Pinpoint the cell where the given text exists, returning its (x, y) midpoint coordinate. 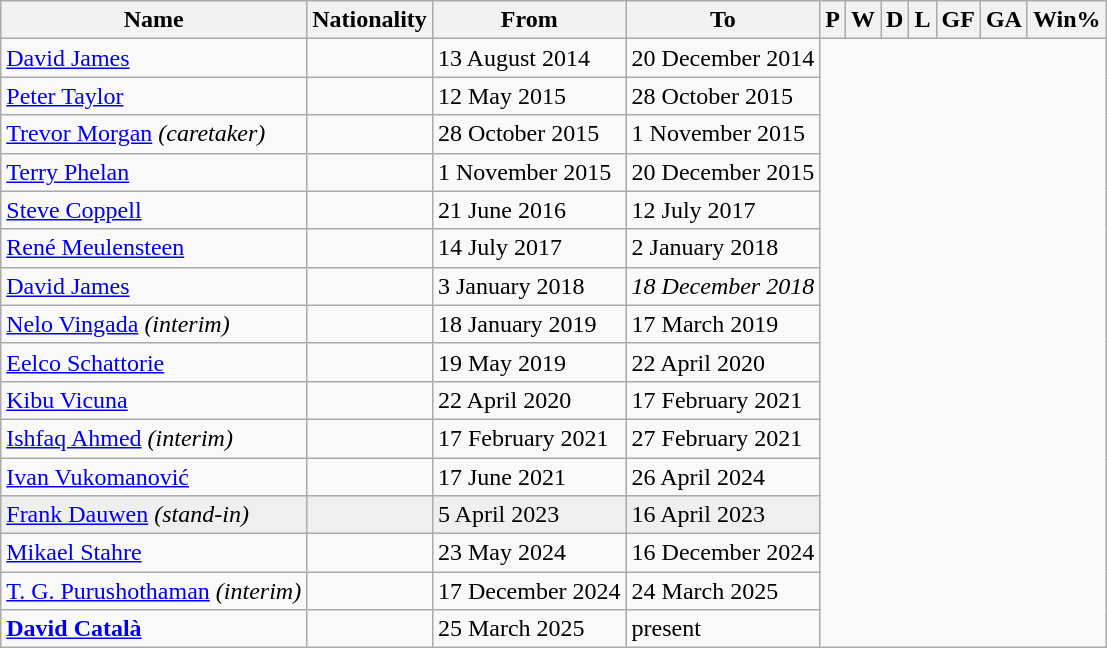
Nationality (370, 20)
Terry Phelan (154, 172)
L (922, 20)
16 April 2023 (723, 515)
17 December 2024 (529, 591)
P (833, 20)
present (723, 629)
16 December 2024 (723, 553)
13 August 2014 (529, 58)
Trevor Morgan (caretaker) (154, 134)
Eelco Schattorie (154, 362)
Peter Taylor (154, 96)
3 January 2018 (529, 286)
Name (154, 20)
18 January 2019 (529, 324)
Kibu Vicuna (154, 400)
W (862, 20)
23 May 2024 (529, 553)
12 May 2015 (529, 96)
Ivan Vukomanović (154, 477)
17 June 2021 (529, 477)
21 June 2016 (529, 210)
T. G. Purushothaman (interim) (154, 591)
From (529, 20)
12 July 2017 (723, 210)
24 March 2025 (723, 591)
5 April 2023 (529, 515)
GF (958, 20)
Mikael Stahre (154, 553)
2 January 2018 (723, 248)
26 April 2024 (723, 477)
David Català (154, 629)
20 December 2014 (723, 58)
René Meulensteen (154, 248)
14 July 2017 (529, 248)
Win% (1066, 20)
17 March 2019 (723, 324)
Steve Coppell (154, 210)
20 December 2015 (723, 172)
To (723, 20)
19 May 2019 (529, 362)
27 February 2021 (723, 438)
25 March 2025 (529, 629)
Ishfaq Ahmed (interim) (154, 438)
GA (1004, 20)
Nelo Vingada (interim) (154, 324)
18 December 2018 (723, 286)
D (895, 20)
Frank Dauwen (stand-in) (154, 515)
